Locate the cell with the specified text and output its (X, Y) center coordinate. 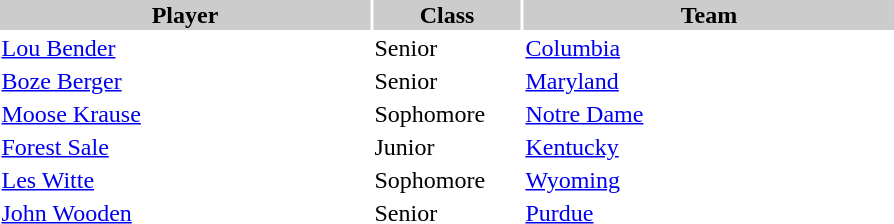
Team (709, 15)
Lou Bender (185, 48)
Boze Berger (185, 81)
Kentucky (709, 147)
Wyoming (709, 180)
Player (185, 15)
Forest Sale (185, 147)
Maryland (709, 81)
Notre Dame (709, 114)
Les Witte (185, 180)
Columbia (709, 48)
Class (447, 15)
Junior (447, 147)
Moose Krause (185, 114)
